Search for the cell housing the specified text and yield its (X, Y) center coordinate. 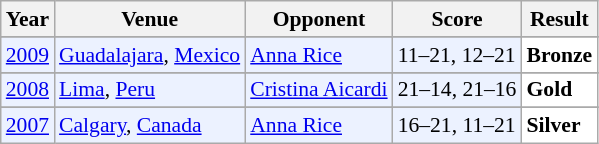
2008 (28, 90)
Opponent (318, 19)
Cristina Aicardi (318, 90)
21–14, 21–16 (458, 90)
Venue (150, 19)
2007 (28, 126)
Score (458, 19)
Silver (559, 126)
Guadalajara, Mexico (150, 55)
11–21, 12–21 (458, 55)
Year (28, 19)
2009 (28, 55)
Lima, Peru (150, 90)
Calgary, Canada (150, 126)
Bronze (559, 55)
Gold (559, 90)
Result (559, 19)
16–21, 11–21 (458, 126)
